Return [X, Y] of the center of cell containing provided text 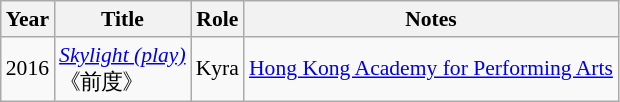
Year [28, 19]
Title [122, 19]
Notes [431, 19]
Role [218, 19]
2016 [28, 69]
Skylight (play) 《前度》 [122, 69]
Hong Kong Academy for Performing Arts [431, 69]
Kyra [218, 69]
